Output the (X, Y) coordinate of the center of the cell containing the given text.  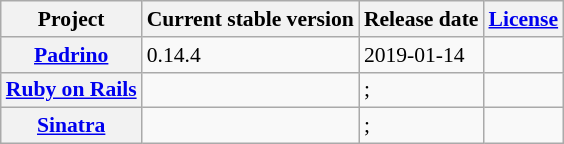
Current stable version (250, 19)
0.14.4 (250, 55)
License (523, 19)
Project (72, 19)
Sinatra (72, 126)
Padrino (72, 55)
Release date (422, 19)
Ruby on Rails (72, 90)
2019-01-14 (422, 55)
